Capture the cell that displays the provided text and extract its [x, y] central coordinate. 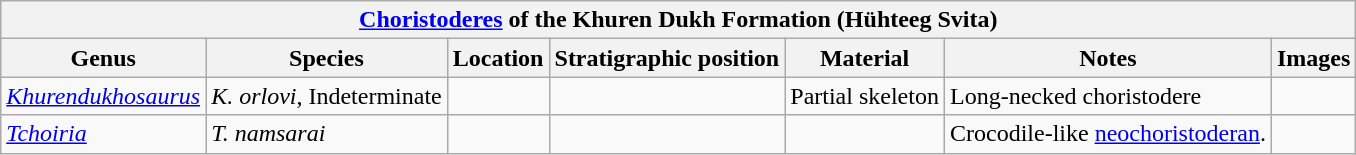
Partial skeleton [865, 96]
Genus [104, 58]
Location [498, 58]
K. orlovi, Indeterminate [327, 96]
Crocodile-like neochoristoderan. [1108, 134]
Long-necked choristodere [1108, 96]
Material [865, 58]
Species [327, 58]
T. namsarai [327, 134]
Stratigraphic position [667, 58]
Choristoderes of the Khuren Dukh Formation (Hühteeg Svita) [678, 20]
Images [1313, 58]
Tchoiria [104, 134]
Notes [1108, 58]
Khurendukhosaurus [104, 96]
